Locate the cell with the specified text and output its (x, y) center coordinate. 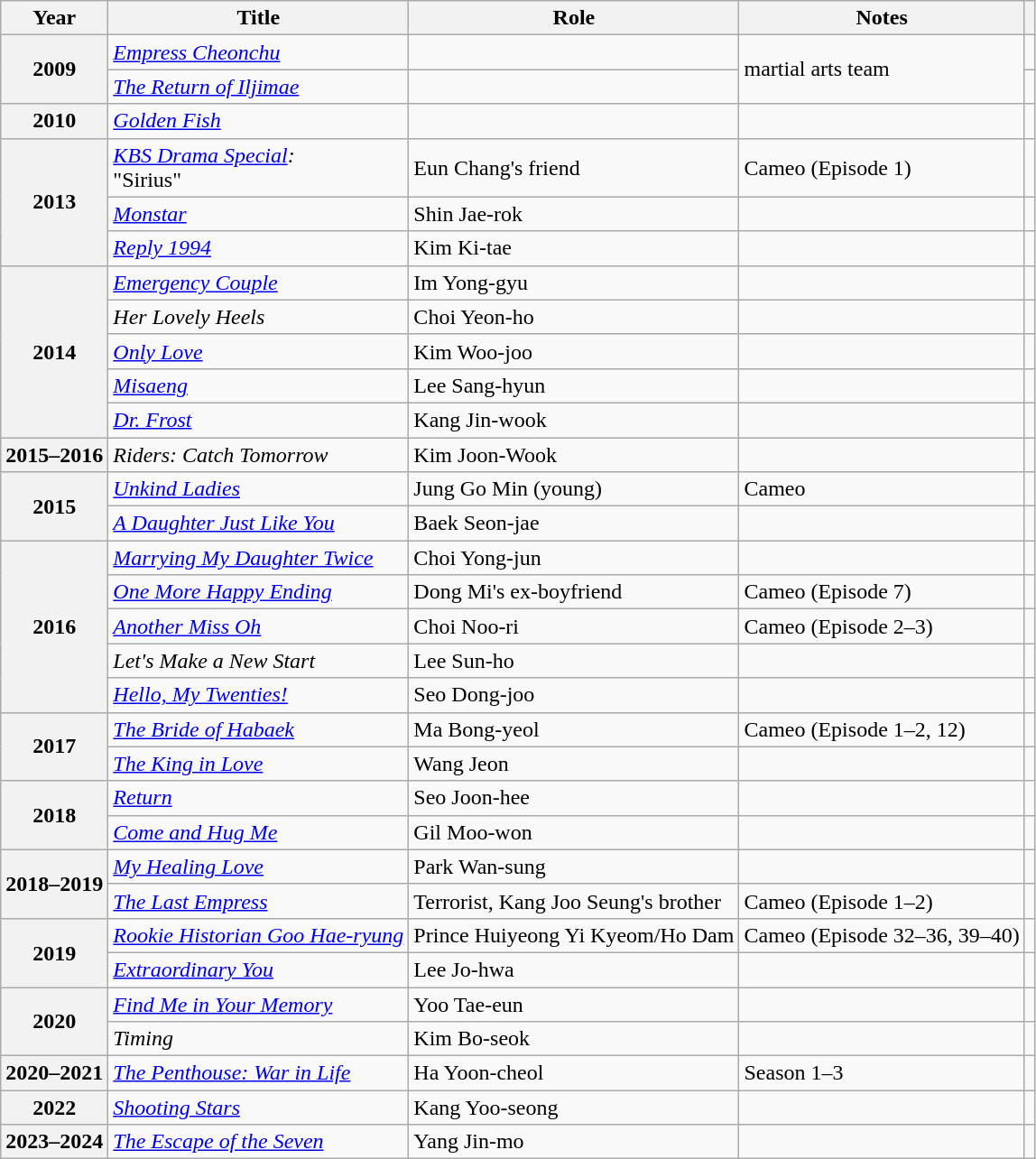
Wang Jeon (574, 764)
Rookie Historian Goo Hae-ryung (258, 935)
KBS Drama Special:"Sirius" (258, 168)
Riders: Catch Tomorrow (258, 454)
2013 (54, 202)
Notes (882, 18)
Terrorist, Kang Joo Seung's brother (574, 901)
2014 (54, 351)
Kang Jin-wook (574, 420)
Baek Seon-jae (574, 524)
My Healing Love (258, 867)
martial arts team (882, 70)
Cameo (Episode 1) (882, 168)
Empress Cheonchu (258, 52)
Year (54, 18)
The Last Empress (258, 901)
2018 (54, 815)
Return (258, 798)
Yoo Tae-eun (574, 1005)
Yang Jin-mo (574, 1142)
2010 (54, 121)
Golden Fish (258, 121)
Unkind Ladies (258, 489)
The Penthouse: War in Life (258, 1073)
2018–2019 (54, 884)
The King in Love (258, 764)
2015–2016 (54, 454)
Find Me in Your Memory (258, 1005)
Choi Yong-jun (574, 558)
Lee Sun-ho (574, 661)
Cameo (Episode 2–3) (882, 626)
Gil Moo-won (574, 832)
2016 (54, 626)
Only Love (258, 351)
Choi Noo-ri (574, 626)
2017 (54, 746)
Misaeng (258, 385)
Seo Joon-hee (574, 798)
Cameo (Episode 1–2) (882, 901)
Prince Huiyeong Yi Kyeom/Ho Dam (574, 935)
Timing (258, 1039)
Dong Mi's ex-boyfriend (574, 592)
Kim Woo-joo (574, 351)
Another Miss Oh (258, 626)
Shooting Stars (258, 1108)
Jung Go Min (young) (574, 489)
Title (258, 18)
2019 (54, 952)
Season 1–3 (882, 1073)
The Bride of Habaek (258, 729)
Kim Ki-tae (574, 248)
Reply 1994 (258, 248)
2015 (54, 506)
Choi Yeon-ho (574, 317)
Cameo (Episode 7) (882, 592)
Marrying My Daughter Twice (258, 558)
The Escape of the Seven (258, 1142)
Extraordinary You (258, 969)
Hello, My Twenties! (258, 695)
Seo Dong-joo (574, 695)
2009 (54, 70)
Im Yong-gyu (574, 283)
Dr. Frost (258, 420)
2022 (54, 1108)
A Daughter Just Like You (258, 524)
Ma Bong-yeol (574, 729)
The Return of Iljimae (258, 87)
Kim Bo-seok (574, 1039)
Eun Chang's friend (574, 168)
2020–2021 (54, 1073)
Shin Jae-rok (574, 214)
Lee Sang-hyun (574, 385)
Let's Make a New Start (258, 661)
Emergency Couple (258, 283)
2023–2024 (54, 1142)
Kang Yoo-seong (574, 1108)
2020 (54, 1022)
Role (574, 18)
Cameo (Episode 32–36, 39–40) (882, 935)
Kim Joon-Wook (574, 454)
Monstar (258, 214)
Ha Yoon-cheol (574, 1073)
Cameo (Episode 1–2, 12) (882, 729)
One More Happy Ending (258, 592)
Lee Jo-hwa (574, 969)
Come and Hug Me (258, 832)
Her Lovely Heels (258, 317)
Park Wan-sung (574, 867)
Cameo (882, 489)
